Return the [x, y] coordinate for the center point of the cell that contains the specified text.  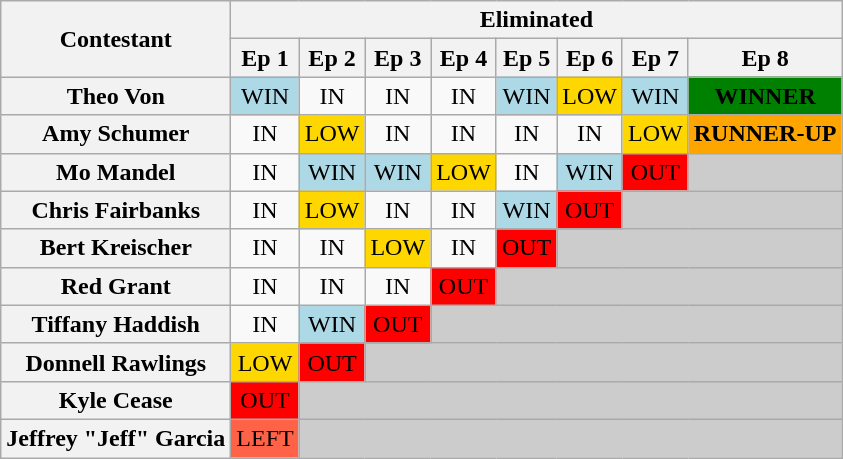
Theo Von [116, 96]
Bert Kreischer [116, 248]
Donnell Rawlings [116, 362]
Amy Schumer [116, 134]
Contestant [116, 39]
Ep 8 [765, 58]
Jeffrey "Jeff" Garcia [116, 438]
Red Grant [116, 286]
Ep 6 [590, 58]
Ep 2 [332, 58]
Ep 5 [526, 58]
Mo Mandel [116, 172]
Kyle Cease [116, 400]
Eliminated [536, 20]
Tiffany Haddish [116, 324]
Ep 7 [655, 58]
Chris Fairbanks [116, 210]
WINNER [765, 96]
Ep 3 [398, 58]
Ep 4 [464, 58]
RUNNER-UP [765, 134]
LEFT [265, 438]
Ep 1 [265, 58]
